Identify which cell holds the provided text, then report its (X, Y) central coordinate. 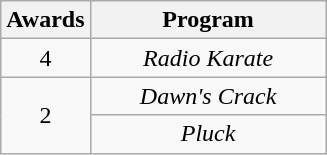
2 (46, 115)
Dawn's Crack (208, 96)
Awards (46, 20)
Radio Karate (208, 58)
Pluck (208, 134)
Program (208, 20)
4 (46, 58)
